From the cell containing the given text, extract its center point as (X, Y) coordinate. 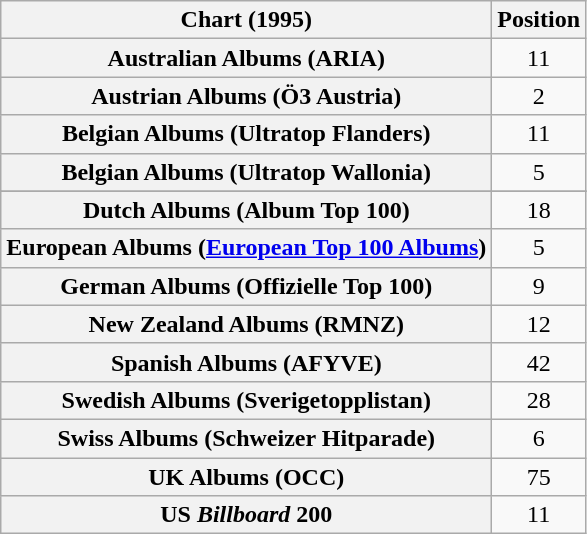
European Albums (European Top 100 Albums) (246, 248)
Position (539, 20)
42 (539, 362)
Swiss Albums (Schweizer Hitparade) (246, 438)
Belgian Albums (Ultratop Flanders) (246, 134)
18 (539, 210)
2 (539, 96)
28 (539, 400)
Spanish Albums (AFYVE) (246, 362)
Australian Albums (ARIA) (246, 58)
Belgian Albums (Ultratop Wallonia) (246, 172)
75 (539, 477)
Austrian Albums (Ö3 Austria) (246, 96)
12 (539, 324)
New Zealand Albums (RMNZ) (246, 324)
9 (539, 286)
US Billboard 200 (246, 515)
UK Albums (OCC) (246, 477)
Swedish Albums (Sverigetopplistan) (246, 400)
Chart (1995) (246, 20)
6 (539, 438)
German Albums (Offizielle Top 100) (246, 286)
Dutch Albums (Album Top 100) (246, 210)
